Detect which cell encompasses the target text, then output its (x, y) center coordinate. 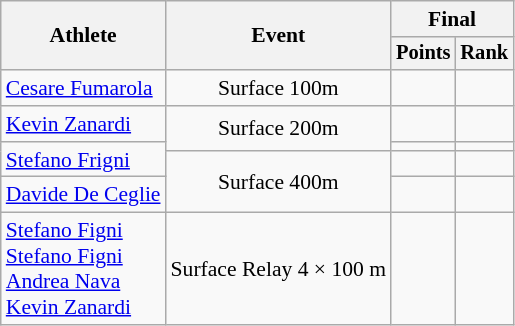
Surface Relay 4 × 100 m (279, 269)
Points (423, 54)
Athlete (84, 36)
Surface 400m (279, 182)
Final (452, 19)
Surface 100m (279, 88)
Kevin Zanardi (84, 124)
Stefano Frigni (84, 160)
Event (279, 36)
Davide De Ceglie (84, 195)
Rank (484, 54)
Surface 200m (279, 129)
Cesare Fumarola (84, 88)
Stefano FigniStefano FigniAndrea NavaKevin Zanardi (84, 269)
